Return [x, y] of the center of cell containing provided text 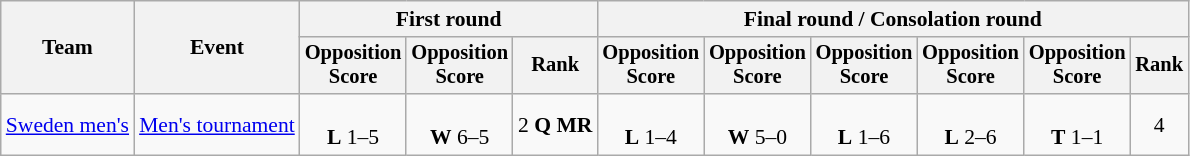
W 6–5 [460, 124]
Event [217, 48]
4 [1159, 124]
Team [68, 48]
Men's tournament [217, 124]
Sweden men's [68, 124]
L 1–5 [354, 124]
T 1–1 [1078, 124]
L 1–6 [864, 124]
L 2–6 [970, 124]
L 1–4 [650, 124]
First round [449, 19]
2 Q MR [555, 124]
Final round / Consolation round [892, 19]
W 5–0 [758, 124]
